Search for the cell housing the specified text and yield its [X, Y] center coordinate. 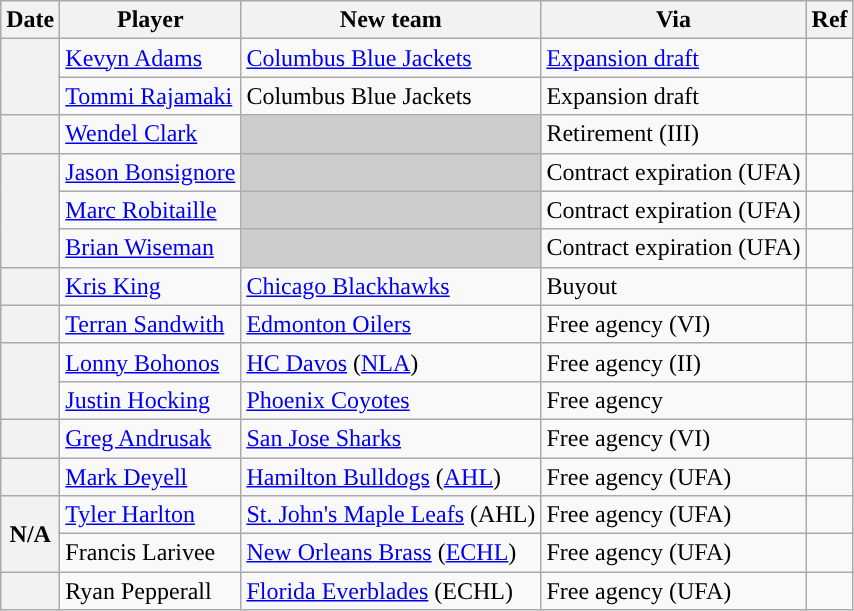
Tyler Harlton [150, 515]
N/A [30, 534]
HC Davos (NLA) [391, 362]
Greg Andrusak [150, 438]
St. John's Maple Leafs (AHL) [391, 515]
Kevyn Adams [150, 58]
Ref [830, 20]
Mark Deyell [150, 477]
Tommi Rajamaki [150, 96]
Wendel Clark [150, 134]
Retirement (III) [674, 134]
Free agency (II) [674, 362]
Buyout [674, 286]
Florida Everblades (ECHL) [391, 591]
Free agency [674, 400]
Hamilton Bulldogs (AHL) [391, 477]
Terran Sandwith [150, 324]
Brian Wiseman [150, 248]
Justin Hocking [150, 400]
Date [30, 20]
Phoenix Coyotes [391, 400]
Marc Robitaille [150, 210]
Ryan Pepperall [150, 591]
Kris King [150, 286]
Chicago Blackhawks [391, 286]
New team [391, 20]
Via [674, 20]
Francis Larivee [150, 553]
Jason Bonsignore [150, 172]
Edmonton Oilers [391, 324]
Player [150, 20]
Lonny Bohonos [150, 362]
San Jose Sharks [391, 438]
New Orleans Brass (ECHL) [391, 553]
